Detect which cell encompasses the target text, then output its [x, y] center coordinate. 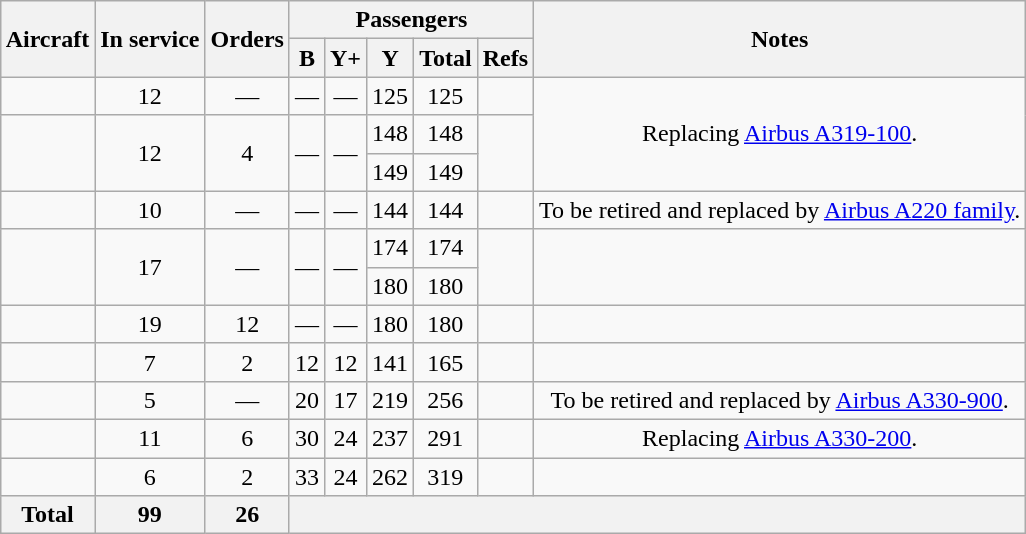
99 [150, 515]
Y [390, 58]
165 [446, 362]
10 [150, 210]
11 [150, 438]
Aircraft [48, 39]
7 [150, 362]
In service [150, 39]
Passengers [411, 20]
30 [306, 438]
256 [446, 400]
To be retired and replaced by Airbus A220 family. [780, 210]
319 [446, 477]
Replacing Airbus A330-200. [780, 438]
262 [390, 477]
33 [306, 477]
141 [390, 362]
237 [390, 438]
Replacing Airbus A319-100. [780, 134]
Notes [780, 39]
26 [247, 515]
19 [150, 324]
Orders [247, 39]
B [306, 58]
291 [446, 438]
4 [247, 153]
219 [390, 400]
Y+ [345, 58]
Refs [505, 58]
To be retired and replaced by Airbus A330-900. [780, 400]
20 [306, 400]
5 [150, 400]
